Determine the [x, y] coordinate at the center of the cell enclosing the given text.  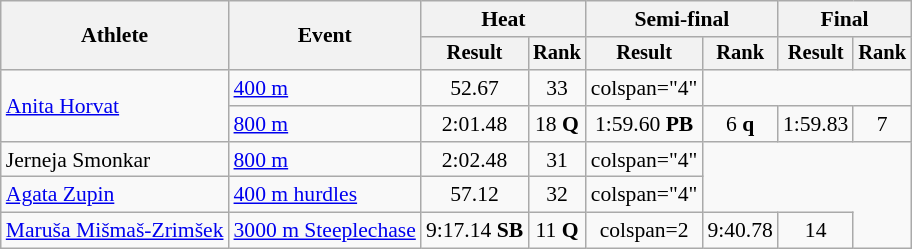
52.67 [474, 88]
Jerneja Smonkar [115, 160]
Event [325, 36]
Maruša Mišmaš-Zrimšek [115, 231]
7 [882, 124]
3000 m Steeplechase [325, 231]
11 Q [557, 231]
Anita Horvat [115, 106]
400 m [325, 88]
32 [557, 195]
colspan=2 [644, 231]
33 [557, 88]
1:59.60 PB [644, 124]
2:02.48 [474, 160]
57.12 [474, 195]
400 m hurdles [325, 195]
6 q [740, 124]
2:01.48 [474, 124]
1:59.83 [816, 124]
Agata Zupin [115, 195]
9:40.78 [740, 231]
31 [557, 160]
Final [844, 19]
9:17.14 SB [474, 231]
Semi-final [682, 19]
Athlete [115, 36]
Heat [504, 19]
18 Q [557, 124]
14 [816, 231]
